Output the [X, Y] coordinate of the center of the cell containing the given text.  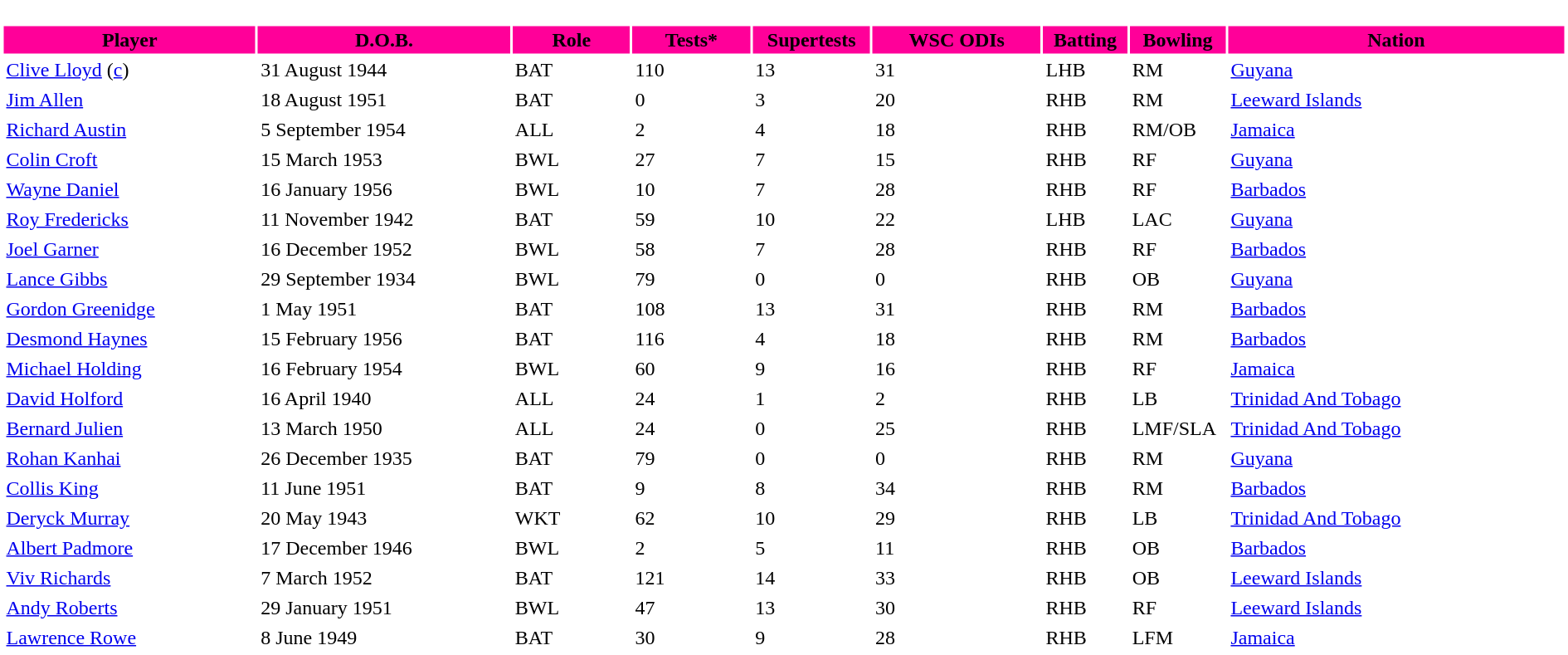
8 [811, 488]
26 December 1935 [384, 458]
Jim Allen [129, 100]
33 [957, 578]
29 January 1951 [384, 608]
110 [692, 70]
Michael Holding [129, 369]
David Holford [129, 398]
1 May 1951 [384, 309]
108 [692, 309]
Richard Austin [129, 130]
16 December 1952 [384, 249]
15 [957, 159]
27 [692, 159]
1 [811, 398]
25 [957, 428]
3 [811, 100]
WKT [572, 518]
RM/OB [1178, 130]
Player [129, 40]
Roy Fredericks [129, 219]
58 [692, 249]
20 May 1943 [384, 518]
Bernard Julien [129, 428]
60 [692, 369]
Andy Roberts [129, 608]
Batting [1085, 40]
Tests* [692, 40]
11 November 1942 [384, 219]
121 [692, 578]
59 [692, 219]
Collis King [129, 488]
47 [692, 608]
Lance Gibbs [129, 279]
18 August 1951 [384, 100]
Bowling [1178, 40]
Albert Padmore [129, 548]
LAC [1178, 219]
Supertests [811, 40]
Role [572, 40]
31 August 1944 [384, 70]
20 [957, 100]
15 March 1953 [384, 159]
Rohan Kanhai [129, 458]
14 [811, 578]
34 [957, 488]
11 June 1951 [384, 488]
5 September 1954 [384, 130]
15 February 1956 [384, 339]
17 December 1946 [384, 548]
Viv Richards [129, 578]
WSC ODIs [957, 40]
62 [692, 518]
Desmond Haynes [129, 339]
11 [957, 548]
Wayne Daniel [129, 189]
7 March 1952 [384, 578]
16 April 1940 [384, 398]
Deryck Murray [129, 518]
LMF/SLA [1178, 428]
5 [811, 548]
13 March 1950 [384, 428]
8 June 1949 [384, 638]
16 February 1954 [384, 369]
Gordon Greenidge [129, 309]
Joel Garner [129, 249]
29 [957, 518]
Lawrence Rowe [129, 638]
LFM [1178, 638]
116 [692, 339]
D.O.B. [384, 40]
Colin Croft [129, 159]
22 [957, 219]
Nation [1395, 40]
16 [957, 369]
29 September 1934 [384, 279]
Clive Lloyd (c) [129, 70]
16 January 1956 [384, 189]
